Pinpoint the cell where the given text exists, returning its (x, y) midpoint coordinate. 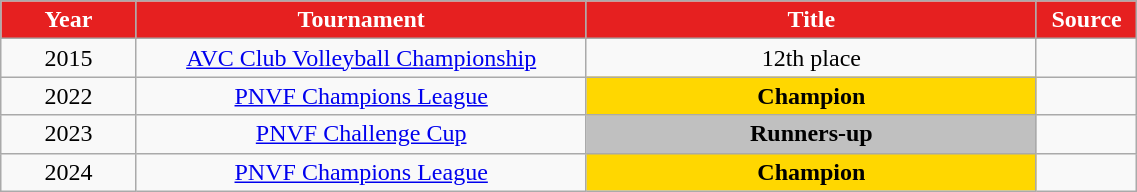
Tournament (361, 20)
PNVF Challenge Cup (361, 134)
Runners-up (811, 134)
Title (811, 20)
2015 (68, 58)
Source (1086, 20)
Year (68, 20)
12th place (811, 58)
2022 (68, 96)
2024 (68, 172)
AVC Club Volleyball Championship (361, 58)
2023 (68, 134)
